Capture the cell that displays the provided text and extract its [X, Y] central coordinate. 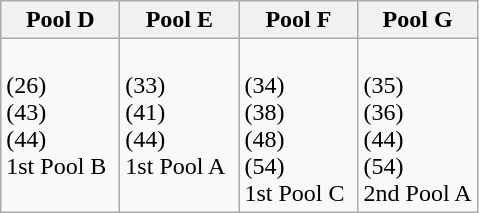
Pool F [298, 20]
(26) (43) (44) 1st Pool B [60, 126]
(34) (38) (48) (54) 1st Pool C [298, 126]
(35) (36) (44) (54) 2nd Pool A [418, 126]
(33) (41) (44) 1st Pool A [180, 126]
Pool G [418, 20]
Pool E [180, 20]
Pool D [60, 20]
